From the cell containing the given text, extract its center point as (x, y) coordinate. 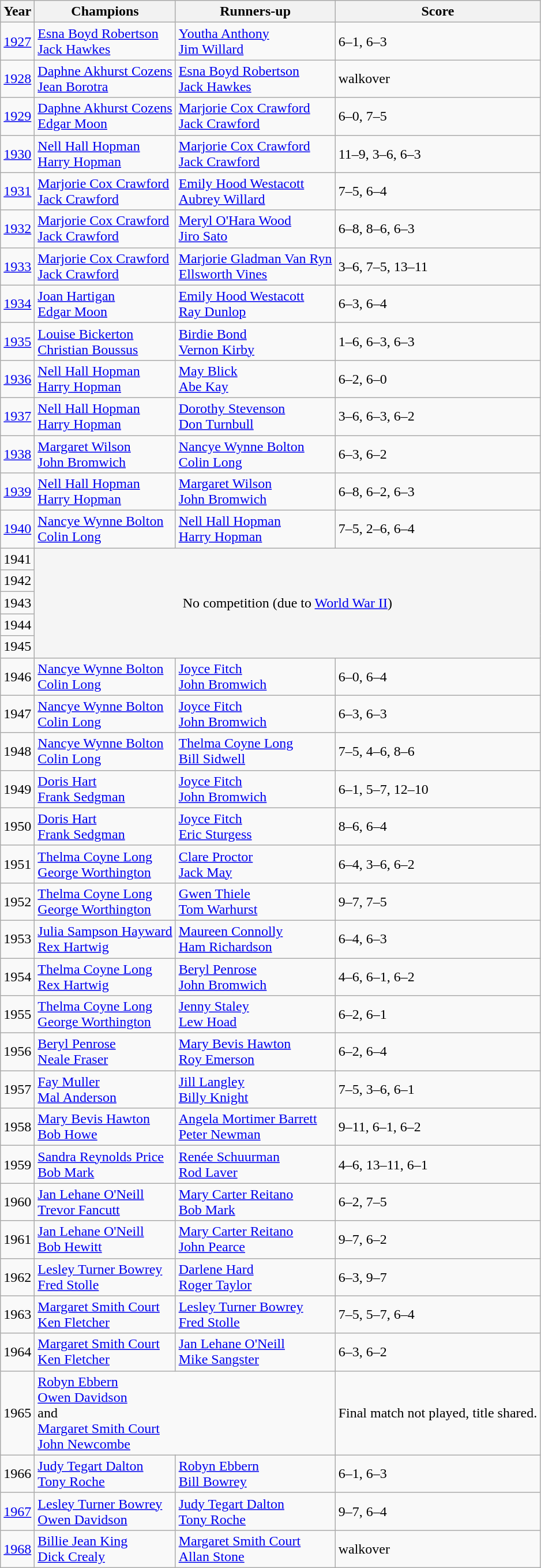
Margaret Smith Court Allan Stone (255, 1548)
Renée Schuurman Rod Laver (255, 1164)
1965 (17, 1413)
1953 (17, 939)
1966 (17, 1473)
Score (438, 12)
1955 (17, 1014)
1936 (17, 378)
Emily Hood Westacott Aubrey Willard (255, 192)
4–6, 13–11, 6–1 (438, 1164)
1954 (17, 976)
1950 (17, 826)
Champions (105, 12)
Final match not played, title shared. (438, 1413)
6–2, 7–5 (438, 1202)
4–6, 6–1, 6–2 (438, 976)
9–7, 6–2 (438, 1239)
11–9, 3–6, 6–3 (438, 153)
Daphne Akhurst Cozens Jean Borotra (105, 78)
Mary Carter Reitano John Pearce (255, 1239)
Fay Muller Mal Anderson (105, 1089)
6–3, 9–7 (438, 1277)
7–5, 2–6, 6–4 (438, 530)
7–5, 4–6, 8–6 (438, 751)
Robyn Ebbern Owen Davidson and Margaret Smith Court John Newcombe (185, 1413)
Sandra Reynolds Price Bob Mark (105, 1164)
Maureen Connolly Ham Richardson (255, 939)
Dorothy Stevenson Don Turnbull (255, 417)
7–5, 5–7, 6–4 (438, 1314)
Louise Bickerton Christian Boussus (105, 342)
Mary Bevis Hawton Bob Howe (105, 1127)
1967 (17, 1511)
8–6, 6–4 (438, 826)
7–5, 3–6, 6–1 (438, 1089)
1–6, 6–3, 6–3 (438, 342)
1929 (17, 117)
1938 (17, 453)
1968 (17, 1548)
3–6, 6–3, 6–2 (438, 417)
9–11, 6–1, 6–2 (438, 1127)
1942 (17, 581)
Mary Bevis Hawton Roy Emerson (255, 1052)
6–1, 5–7, 12–10 (438, 789)
Year (17, 12)
1939 (17, 492)
Daphne Akhurst Cozens Edgar Moon (105, 117)
6–3, 6–4 (438, 303)
Thelma Coyne Long Rex Hartwig (105, 976)
Jan Lehane O'Neill Trevor Fancutt (105, 1202)
Darlene Hard Roger Taylor (255, 1277)
Lesley Turner Bowrey Owen Davidson (105, 1511)
1962 (17, 1277)
6–2, 6–1 (438, 1014)
Gwen Thiele Tom Warhurst (255, 901)
Joyce Fitch Eric Sturgess (255, 826)
Meryl O'Hara Wood Jiro Sato (255, 228)
1931 (17, 192)
Runners-up (255, 12)
Clare Proctor Jack May (255, 864)
1949 (17, 789)
1947 (17, 714)
6–4, 3–6, 6–2 (438, 864)
Marjorie Gladman Van Ryn Ellsworth Vines (255, 267)
1952 (17, 901)
1933 (17, 267)
1937 (17, 417)
Thelma Coyne Long Bill Sidwell (255, 751)
1958 (17, 1127)
May Blick Abe Kay (255, 378)
1927 (17, 42)
1961 (17, 1239)
6–8, 6–2, 6–3 (438, 492)
Birdie Bond Vernon Kirby (255, 342)
Youtha Anthony Jim Willard (255, 42)
1963 (17, 1314)
1941 (17, 559)
1945 (17, 647)
7–5, 6–4 (438, 192)
Mary Carter Reitano Bob Mark (255, 1202)
1940 (17, 530)
3–6, 7–5, 13–11 (438, 267)
9–7, 6–4 (438, 1511)
9–7, 7–5 (438, 901)
1956 (17, 1052)
6–8, 8–6, 6–3 (438, 228)
Beryl Penrose Neale Fraser (105, 1052)
Angela Mortimer Barrett Peter Newman (255, 1127)
1951 (17, 864)
No competition (due to World War II) (287, 603)
1964 (17, 1352)
1943 (17, 603)
Robyn Ebbern Bill Bowrey (255, 1473)
Jan Lehane O'Neill Bob Hewitt (105, 1239)
6–2, 6–0 (438, 378)
1948 (17, 751)
Julia Sampson Hayward Rex Hartwig (105, 939)
6–2, 6–4 (438, 1052)
Jenny Staley Lew Hoad (255, 1014)
Jill Langley Billy Knight (255, 1089)
6–3, 6–3 (438, 714)
1932 (17, 228)
1957 (17, 1089)
6–0, 6–4 (438, 676)
1928 (17, 78)
1944 (17, 625)
1960 (17, 1202)
Joan Hartigan Edgar Moon (105, 303)
1959 (17, 1164)
1930 (17, 153)
Beryl Penrose John Bromwich (255, 976)
1946 (17, 676)
Jan Lehane O'Neill Mike Sangster (255, 1352)
1935 (17, 342)
Billie Jean King Dick Crealy (105, 1548)
6–0, 7–5 (438, 117)
6–4, 6–3 (438, 939)
1934 (17, 303)
Emily Hood Westacott Ray Dunlop (255, 303)
